Locate the cell with the specified text and output its (x, y) center coordinate. 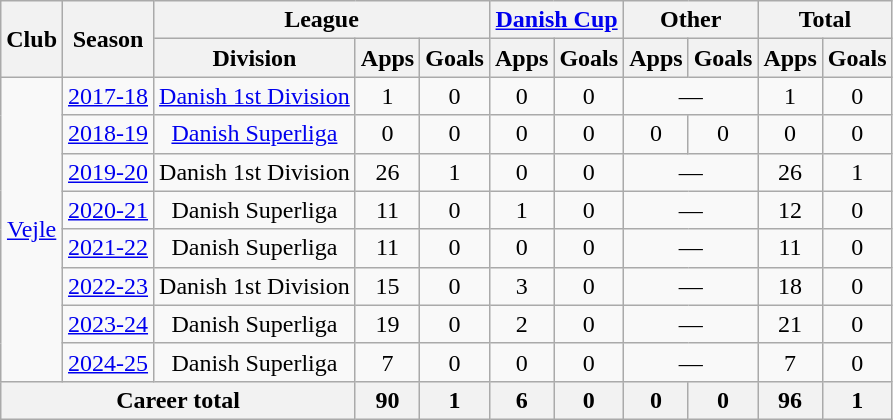
Career total (178, 400)
2024-25 (108, 362)
League (322, 20)
Total (825, 20)
12 (790, 210)
Vejle (32, 229)
15 (387, 286)
Danish Cup (556, 20)
Division (255, 58)
21 (790, 324)
2023-24 (108, 324)
Club (32, 39)
2 (521, 324)
2018-19 (108, 134)
18 (790, 286)
6 (521, 400)
90 (387, 400)
2022-23 (108, 286)
19 (387, 324)
2020-21 (108, 210)
2017-18 (108, 96)
2019-20 (108, 172)
96 (790, 400)
Other (691, 20)
Season (108, 39)
3 (521, 286)
2021-22 (108, 248)
